Determine the (X, Y) coordinate at the center of the cell enclosing the given text.  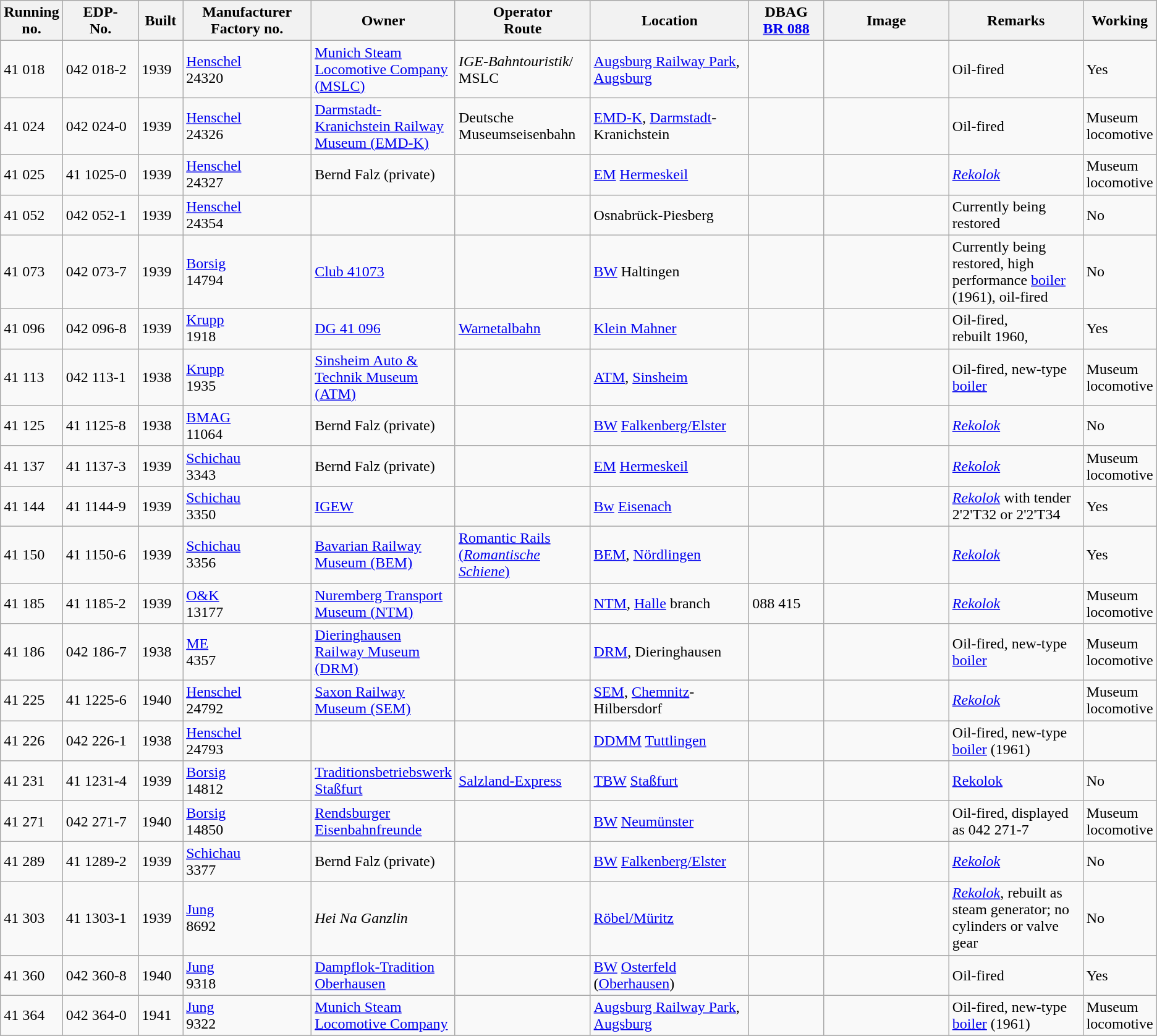
41 137 (32, 466)
BEM, Nördlingen (670, 554)
Munich Steam Locomotive Company (MSLC) (383, 69)
SEM, Chemnitz-Hilbersdorf (670, 701)
ATM, Sinsheim (670, 377)
BW Haltingen (670, 272)
042 226-1 (100, 741)
41 186 (32, 652)
1941 (161, 1015)
Krupp1918 (247, 329)
Borsig14850 (247, 821)
ME4357 (247, 652)
Rekolok with tender 2'2'T32 or 2'2'T34 (1016, 506)
042 024-0 (100, 126)
Salzland-Express (523, 781)
Krupp1935 (247, 377)
Rendsburger Eisenbahnfreunde (383, 821)
41 364 (32, 1015)
Henschel24354 (247, 215)
Built (161, 21)
042 096-8 (100, 329)
042 073-7 (100, 272)
Deutsche Museumseisenbahn (523, 126)
41 113 (32, 377)
Club 41073 (383, 272)
DDMM Tuttlingen (670, 741)
042 018-2 (100, 69)
Schichau3377 (247, 862)
IGE-Bahntouristik/MSLC (523, 69)
41 225 (32, 701)
Runningno. (32, 21)
Jung9318 (247, 975)
IGEW (383, 506)
OperatorRoute (523, 21)
Bavarian Railway Museum (BEM) (383, 554)
ManufacturerFactory no. (247, 21)
Klein Mahner (670, 329)
DG 41 096 (383, 329)
Henschel24320 (247, 69)
41 150 (32, 554)
EMD-K, Darmstadt-Kranichstein (670, 126)
41 226 (32, 741)
BMAG11064 (247, 425)
BW Osterfeld (Oberhausen) (670, 975)
042 364-0 (100, 1015)
41 1150-6 (100, 554)
41 1144-9 (100, 506)
41 1289-2 (100, 862)
41 024 (32, 126)
41 144 (32, 506)
41 025 (32, 174)
Currently being restored (1016, 215)
41 231 (32, 781)
41 289 (32, 862)
41 185 (32, 603)
41 018 (32, 69)
DRM, Dieringhausen (670, 652)
EDP-No. (100, 21)
Jung9322 (247, 1015)
Henschel24792 (247, 701)
042 271-7 (100, 821)
Hei Na Ganzlin (383, 919)
Osnabrück-Piesberg (670, 215)
Traditionsbetriebswerk Staßfurt (383, 781)
Darmstadt-Kranichstein Railway Museum (EMD-K) (383, 126)
41 1231-4 (100, 781)
Bw Eisenach (670, 506)
Currently being restored, high performance boiler (1961), oil-fired (1016, 272)
Henschel24326 (247, 126)
Röbel/Müritz (670, 919)
41 1225-6 (100, 701)
41 271 (32, 821)
BW Neumünster (670, 821)
088 415 (786, 603)
41 360 (32, 975)
Borsig14812 (247, 781)
Henschel24793 (247, 741)
Location (670, 21)
042 186-7 (100, 652)
Jung8692 (247, 919)
Dieringhausen Railway Museum (DRM) (383, 652)
Schichau3350 (247, 506)
Romantic Rails (Romantische Schiene) (523, 554)
TBW Staßfurt (670, 781)
DBAGBR 088 (786, 21)
042 360-8 (100, 975)
Dampflok-Tradition Oberhausen (383, 975)
41 1137-3 (100, 466)
41 1025-0 (100, 174)
Schichau3356 (247, 554)
41 303 (32, 919)
Warnetalbahn (523, 329)
41 1303-1 (100, 919)
Remarks (1016, 21)
Schichau3343 (247, 466)
NTM, Halle branch (670, 603)
41 1185-2 (100, 603)
Nuremberg Transport Museum (NTM) (383, 603)
41 073 (32, 272)
O&K13177 (247, 603)
Oil-fired, displayed as 042 271-7 (1016, 821)
Oil-fired, rebuilt 1960, (1016, 329)
41 052 (32, 215)
Owner (383, 21)
41 125 (32, 425)
41 096 (32, 329)
042 052-1 (100, 215)
Working (1120, 21)
Munich Steam Locomotive Company (383, 1015)
Image (886, 21)
Saxon Railway Museum (SEM) (383, 701)
Borsig14794 (247, 272)
042 113-1 (100, 377)
Rekolok, rebuilt as steam generator; no cylinders or valve gear (1016, 919)
41 1125-8 (100, 425)
Henschel24327 (247, 174)
Sinsheim Auto & Technik Museum (ATM) (383, 377)
